Locate the cell with the specified text and output its (X, Y) center coordinate. 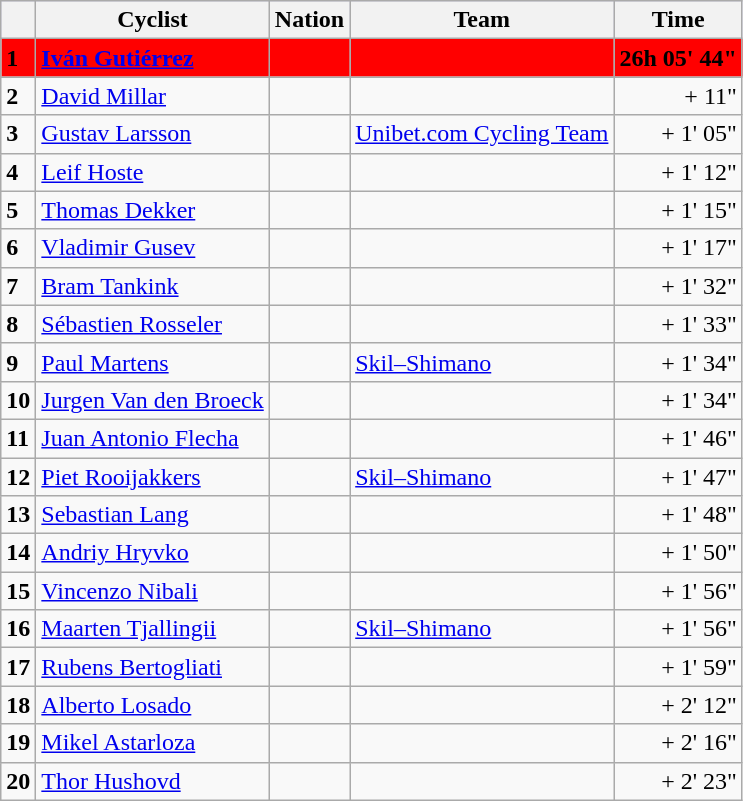
+ 1' 05" (678, 134)
Bram Tankink (152, 286)
Iván Gutiérrez (152, 58)
Leif Hoste (152, 172)
Vladimir Gusev (152, 248)
Sébastien Rosseler (152, 324)
+ 1' 50" (678, 553)
Mikel Astarloza (152, 743)
12 (18, 477)
Rubens Bertogliati (152, 667)
Alberto Losado (152, 705)
Juan Antonio Flecha (152, 438)
11 (18, 438)
3 (18, 134)
15 (18, 591)
+ 1' 59" (678, 667)
26h 05' 44" (678, 58)
19 (18, 743)
16 (18, 629)
+ 1' 33" (678, 324)
7 (18, 286)
Jurgen Van den Broeck (152, 400)
Time (678, 20)
10 (18, 400)
Paul Martens (152, 362)
+ 2' 23" (678, 781)
13 (18, 515)
Thomas Dekker (152, 210)
4 (18, 172)
Sebastian Lang (152, 515)
+ 2' 12" (678, 705)
Team (482, 20)
Thor Hushovd (152, 781)
+ 1' 17" (678, 248)
18 (18, 705)
5 (18, 210)
+ 1' 12" (678, 172)
2 (18, 96)
+ 11" (678, 96)
Andriy Hryvko (152, 553)
14 (18, 553)
Vincenzo Nibali (152, 591)
20 (18, 781)
6 (18, 248)
+ 2' 16" (678, 743)
Cyclist (152, 20)
8 (18, 324)
Unibet.com Cycling Team (482, 134)
+ 1' 46" (678, 438)
David Millar (152, 96)
9 (18, 362)
+ 1' 15" (678, 210)
+ 1' 47" (678, 477)
Gustav Larsson (152, 134)
Piet Rooijakkers (152, 477)
+ 1' 48" (678, 515)
Maarten Tjallingii (152, 629)
+ 1' 32" (678, 286)
17 (18, 667)
1 (18, 58)
Nation (309, 20)
